Detect which cell encompasses the target text, then output its [X, Y] center coordinate. 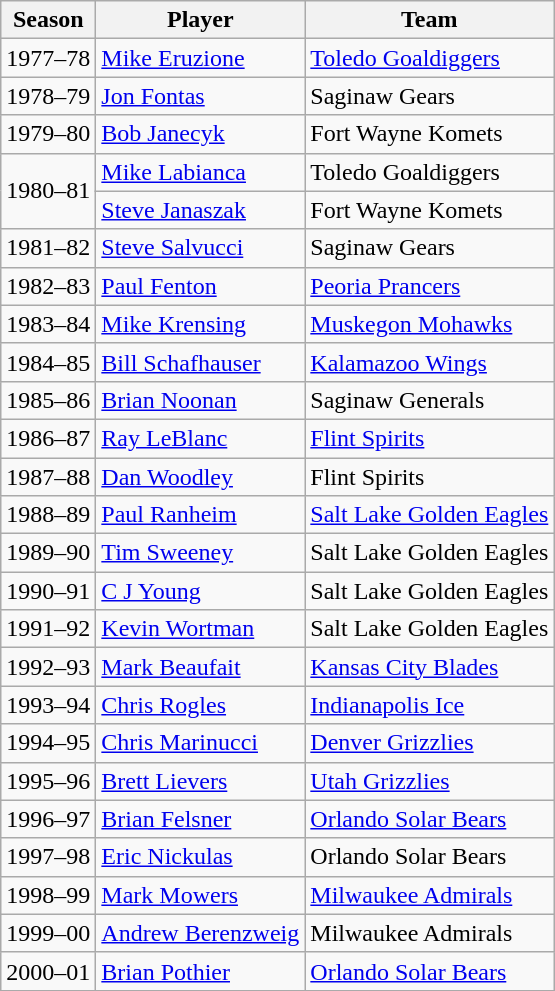
1977–78 [48, 58]
Paul Fenton [200, 286]
1988–89 [48, 515]
Brian Noonan [200, 400]
1978–79 [48, 96]
1990–91 [48, 591]
Ray LeBlanc [200, 438]
1996–97 [48, 819]
Jon Fontas [200, 96]
Player [200, 20]
1986–87 [48, 438]
Andrew Berenzweig [200, 933]
1999–00 [48, 933]
Denver Grizzlies [430, 743]
1995–96 [48, 781]
2000–01 [48, 971]
Brett Lievers [200, 781]
1980–81 [48, 191]
Mike Eruzione [200, 58]
1987–88 [48, 477]
Steve Salvucci [200, 248]
Kansas City Blades [430, 667]
1997–98 [48, 857]
1991–92 [48, 629]
1993–94 [48, 705]
Mark Beaufait [200, 667]
Bill Schafhauser [200, 362]
Mike Krensing [200, 324]
1979–80 [48, 134]
Muskegon Mohawks [430, 324]
Paul Ranheim [200, 515]
Season [48, 20]
1985–86 [48, 400]
Eric Nickulas [200, 857]
1989–90 [48, 553]
Team [430, 20]
Chris Marinucci [200, 743]
Brian Pothier [200, 971]
Saginaw Generals [430, 400]
Brian Felsner [200, 819]
Peoria Prancers [430, 286]
Mark Mowers [200, 895]
Steve Janaszak [200, 210]
Mike Labianca [200, 172]
Utah Grizzlies [430, 781]
Bob Janecyk [200, 134]
Kalamazoo Wings [430, 362]
1994–95 [48, 743]
1992–93 [48, 667]
C J Young [200, 591]
1982–83 [48, 286]
Indianapolis Ice [430, 705]
Chris Rogles [200, 705]
Kevin Wortman [200, 629]
1983–84 [48, 324]
1981–82 [48, 248]
1984–85 [48, 362]
Tim Sweeney [200, 553]
Dan Woodley [200, 477]
1998–99 [48, 895]
